Detect which cell encompasses the target text, then output its [X, Y] center coordinate. 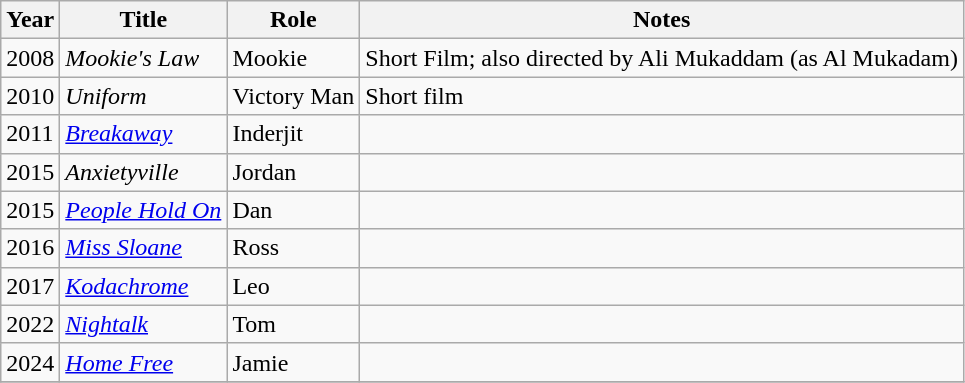
Inderjit [294, 134]
Title [144, 20]
Anxietyville [144, 172]
Jamie [294, 362]
2010 [30, 96]
Kodachrome [144, 286]
Victory Man [294, 96]
Role [294, 20]
Short Film; also directed by Ali Mukaddam (as Al Mukadam) [662, 58]
2008 [30, 58]
Dan [294, 210]
2016 [30, 248]
Nightalk [144, 324]
2022 [30, 324]
Miss Sloane [144, 248]
Year [30, 20]
Ross [294, 248]
People Hold On [144, 210]
Uniform [144, 96]
Mookie [294, 58]
Notes [662, 20]
Mookie's Law [144, 58]
2011 [30, 134]
Tom [294, 324]
2017 [30, 286]
Short film [662, 96]
Breakaway [144, 134]
2024 [30, 362]
Home Free [144, 362]
Leo [294, 286]
Jordan [294, 172]
